Scan for the cell matching the given text and deliver its (X, Y) coordinate at center. 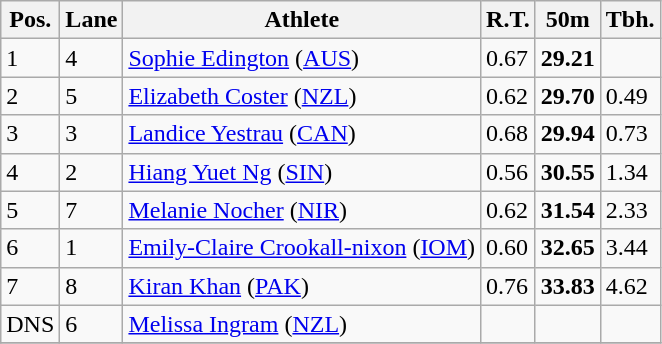
29.94 (568, 134)
33.83 (568, 286)
Hiang Yuet Ng (SIN) (302, 172)
31.54 (568, 210)
Kiran Khan (PAK) (302, 286)
0.49 (630, 96)
R.T. (508, 20)
3.44 (630, 248)
32.65 (568, 248)
Tbh. (630, 20)
8 (92, 286)
Sophie Edington (AUS) (302, 58)
0.73 (630, 134)
30.55 (568, 172)
50m (568, 20)
Athlete (302, 20)
Emily-Claire Crookall-nixon (IOM) (302, 248)
Melanie Nocher (NIR) (302, 210)
0.56 (508, 172)
0.68 (508, 134)
Elizabeth Coster (NZL) (302, 96)
0.67 (508, 58)
0.60 (508, 248)
2.33 (630, 210)
Pos. (30, 20)
29.21 (568, 58)
4.62 (630, 286)
Landice Yestrau (CAN) (302, 134)
1.34 (630, 172)
0.76 (508, 286)
DNS (30, 324)
Lane (92, 20)
Melissa Ingram (NZL) (302, 324)
29.70 (568, 96)
